For the text-containing cell, return its midpoint in (x, y) coordinate format. 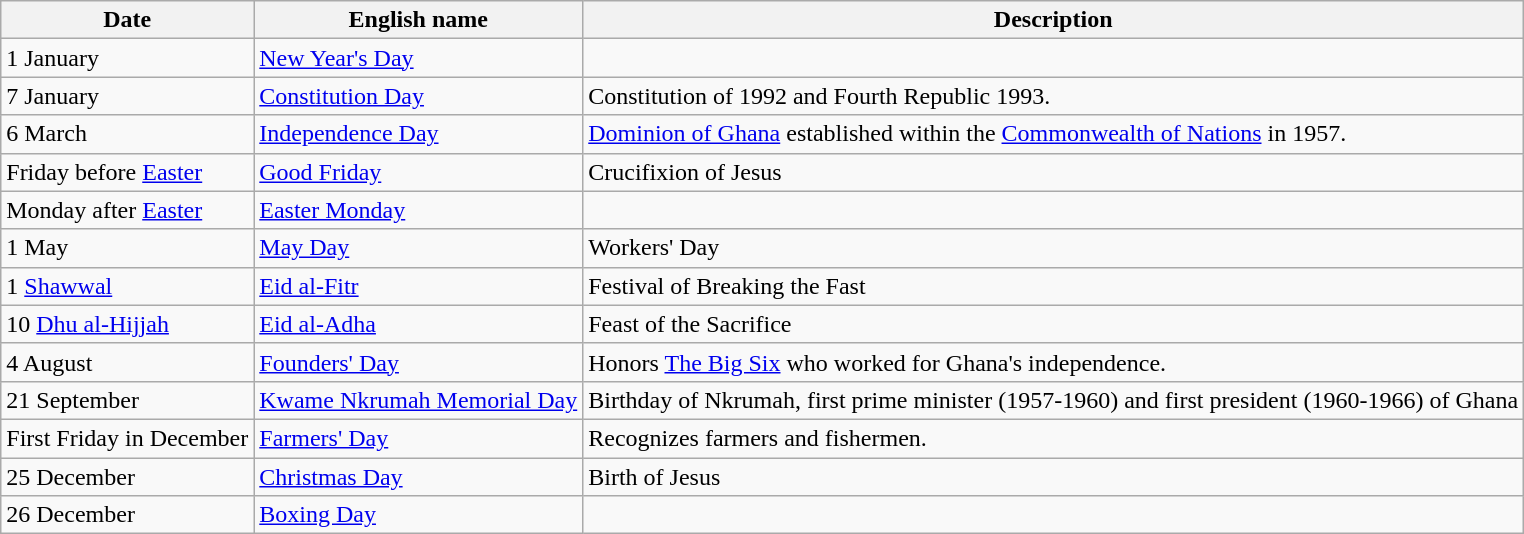
Honors The Big Six who worked for Ghana's independence. (1054, 362)
Crucifixion of Jesus (1054, 172)
Farmers' Day (418, 438)
Constitution Day (418, 96)
Founders' Day (418, 362)
First Friday in December (128, 438)
Eid al-Fitr (418, 286)
25 December (128, 477)
Easter Monday (418, 210)
Eid al-Adha (418, 324)
Kwame Nkrumah Memorial Day (418, 400)
Workers' Day (1054, 248)
Festival of Breaking the Fast (1054, 286)
Good Friday (418, 172)
English name (418, 20)
1 January (128, 58)
1 May (128, 248)
1 Shawwal (128, 286)
Independence Day (418, 134)
6 March (128, 134)
26 December (128, 515)
Description (1054, 20)
May Day (418, 248)
Monday after Easter (128, 210)
21 September (128, 400)
10 Dhu al-Hijjah (128, 324)
Date (128, 20)
Dominion of Ghana established within the Commonwealth of Nations in 1957. (1054, 134)
Boxing Day (418, 515)
Birth of Jesus (1054, 477)
Birthday of Nkrumah, first prime minister (1957-1960) and first president (1960-1966) of Ghana (1054, 400)
Recognizes farmers and fishermen. (1054, 438)
Feast of the Sacrifice (1054, 324)
7 January (128, 96)
Christmas Day (418, 477)
New Year's Day (418, 58)
4 August (128, 362)
Friday before Easter (128, 172)
Constitution of 1992 and Fourth Republic 1993. (1054, 96)
